Detect which cell encompasses the target text, then output its (x, y) center coordinate. 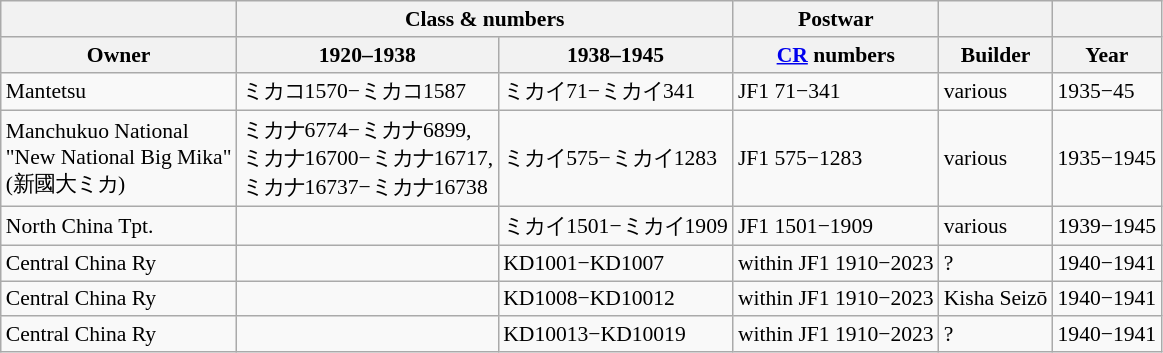
ミカイ575−ミカイ1283 (616, 159)
1920–1938 (368, 55)
ミカコ1570−ミカコ1587 (368, 92)
ミカイ1501−ミカイ1909 (616, 226)
CR numbers (836, 55)
ミカナ6774−ミカナ6899,ミカナ16700−ミカナ16717,ミカナ16737−ミカナ16738 (368, 159)
1935−1945 (1106, 159)
North China Tpt. (119, 226)
KD1008−KD10012 (616, 299)
ミカイ71−ミカイ341 (616, 92)
Class & numbers (485, 19)
Manchukuo National"New National Big Mika"(新國大ミカ) (119, 159)
Kisha Seizō (996, 299)
Mantetsu (119, 92)
Postwar (836, 19)
Year (1106, 55)
JF1 1501−1909 (836, 226)
KD10013−KD10019 (616, 335)
Builder (996, 55)
1935−45 (1106, 92)
1938–1945 (616, 55)
JF1 71−341 (836, 92)
1939−1945 (1106, 226)
KD1001−KD1007 (616, 263)
JF1 575−1283 (836, 159)
Owner (119, 55)
